Extract the (X, Y) coordinate from the center of the cell holding the provided text.  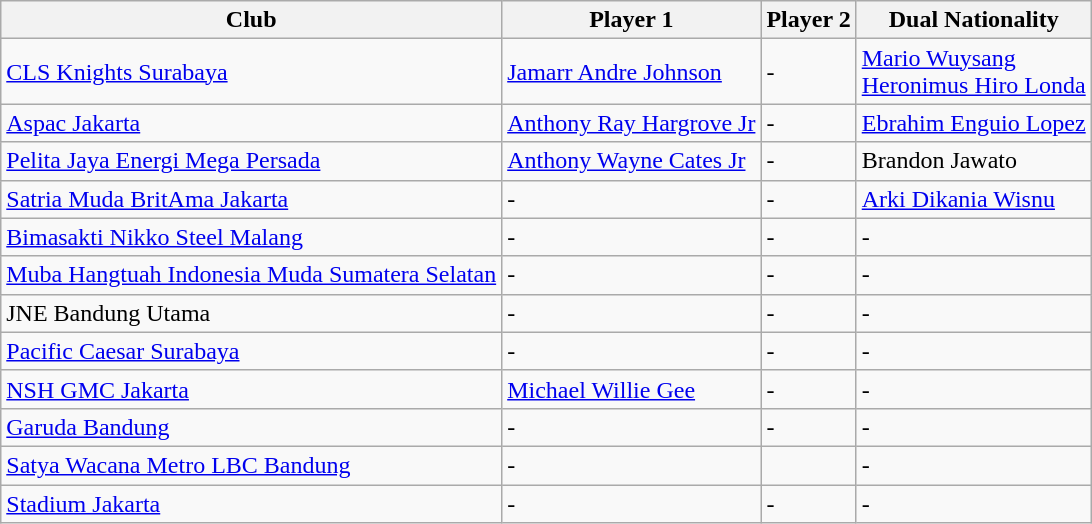
Dual Nationality (974, 20)
Garuda Bandung (252, 427)
Muba Hangtuah Indonesia Muda Sumatera Selatan (252, 275)
JNE Bandung Utama (252, 313)
Pelita Jaya Energi Mega Persada (252, 161)
Arki Dikania Wisnu (974, 199)
Michael Willie Gee (632, 389)
Satya Wacana Metro LBC Bandung (252, 465)
Pacific Caesar Surabaya (252, 351)
CLS Knights Surabaya (252, 72)
Club (252, 20)
Stadium Jakarta (252, 503)
Mario WuysangHeronimus Hiro Londa (974, 72)
Player 1 (632, 20)
Anthony Ray Hargrove Jr (632, 123)
Jamarr Andre Johnson (632, 72)
NSH GMC Jakarta (252, 389)
Bimasakti Nikko Steel Malang (252, 237)
Anthony Wayne Cates Jr (632, 161)
Aspac Jakarta (252, 123)
Satria Muda BritAma Jakarta (252, 199)
Ebrahim Enguio Lopez (974, 123)
Player 2 (808, 20)
Brandon Jawato (974, 161)
